Provide the [X, Y] coordinate of the cell's center where the given text is located.  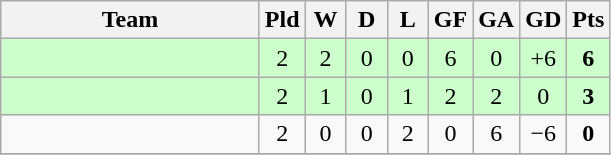
Team [130, 20]
L [408, 20]
−6 [544, 134]
3 [588, 96]
Pld [282, 20]
W [326, 20]
Pts [588, 20]
GF [450, 20]
GD [544, 20]
GA [496, 20]
D [366, 20]
+6 [544, 58]
